Provide the (X, Y) coordinate of the cell's center where the given text is located.  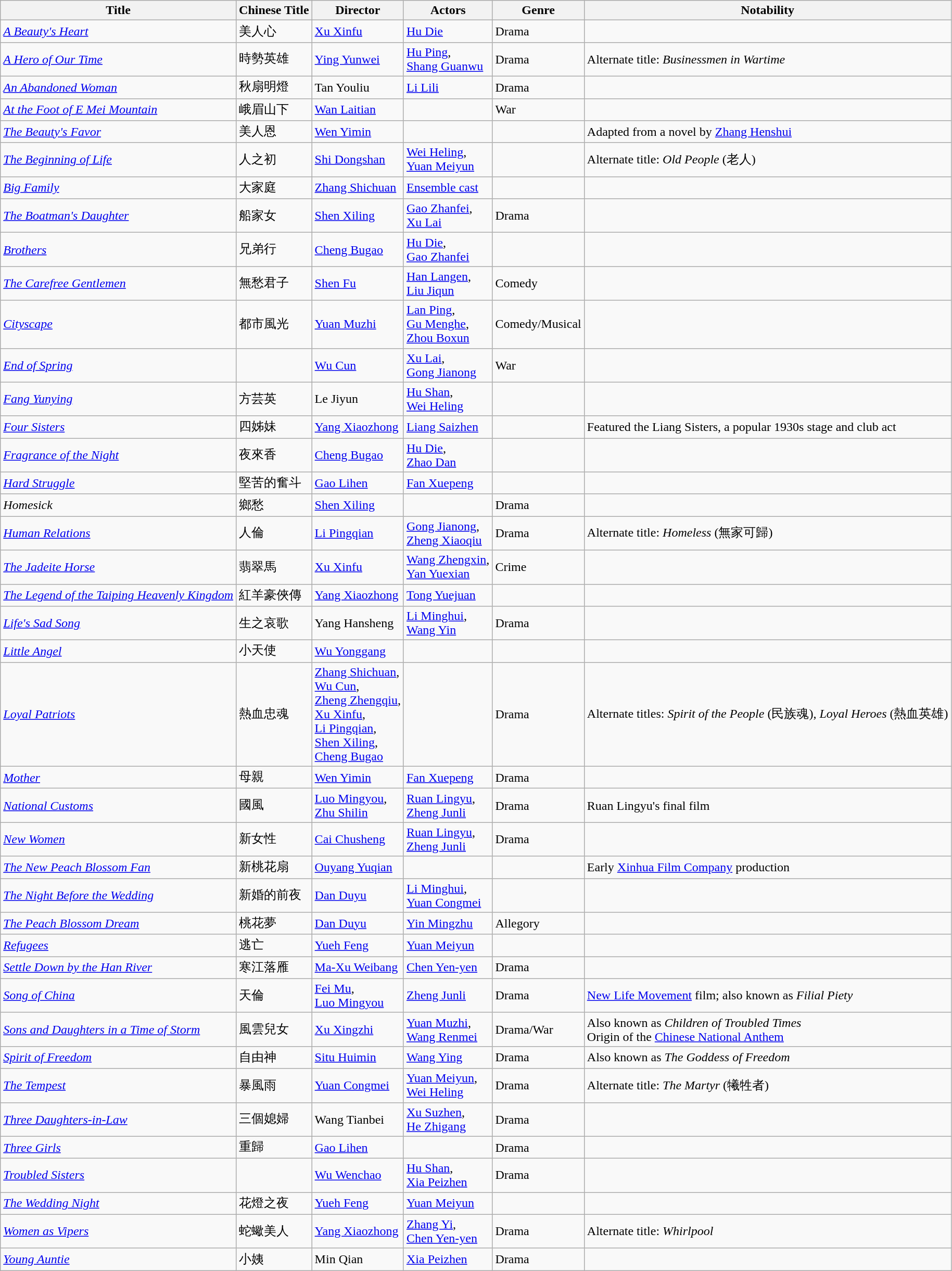
三個媳婦 (274, 1119)
Yuan Muzhi (358, 324)
Zhang Shichuan (358, 187)
Yuan Muzhi,Wang Renmei (448, 1029)
Hu Die,Gao Zhanfei (448, 250)
Tan Youliu (358, 87)
熱血忠魂 (274, 714)
時勢英雄 (274, 59)
Situ Huimin (358, 1058)
四姊妹 (274, 427)
Li Lili (448, 87)
Hu Die (448, 31)
Fei Mu,Luo Mingyou (358, 995)
Alternate title: Homeless (無家可歸) (767, 533)
夜來香 (274, 455)
The New Peach Blossom Fan (119, 867)
Yuan Meiyun,Wei Heling (448, 1086)
逃亡 (274, 945)
Fang Yunying (119, 399)
Three Girls (119, 1147)
Yin Mingzhu (448, 923)
Hu Shan,Wei Heling (448, 399)
Spirit of Freedom (119, 1058)
Early Xinhua Film Company production (767, 867)
Luo Mingyou,Zhu Shilin (358, 806)
新桃花扇 (274, 867)
自由神 (274, 1058)
Fragrance of the Night (119, 455)
Hu Die,Zhao Dan (448, 455)
Alternate title: Old People (老人) (767, 159)
Allegory (538, 923)
Human Relations (119, 533)
Hu Shan,Xia Peizhen (448, 1175)
Li Pingqian (358, 533)
The Boatman's Daughter (119, 215)
Gong Jianong,Zheng Xiaoqiu (448, 533)
Alternate title: The Martyr (犧牲者) (767, 1086)
Shen Fu (358, 283)
Genre (538, 10)
Gao Zhanfei,Xu Lai (448, 215)
Zheng Junli (448, 995)
兄弟行 (274, 250)
鄉愁 (274, 505)
Wang Tianbei (358, 1119)
The Legend of the Taiping Heavenly Kingdom (119, 595)
秋扇明燈 (274, 87)
Li Minghui,Wang Yin (448, 624)
Ying Yunwei (358, 59)
Alternate title: Whirlpool (767, 1231)
蛇蠍美人 (274, 1231)
新女性 (274, 839)
Four Sisters (119, 427)
Ma-Xu Weibang (358, 968)
Also known as The Goddess of Freedom (767, 1058)
Min Qian (358, 1260)
Young Auntie (119, 1260)
Shi Dongshan (358, 159)
Three Daughters-in-Law (119, 1119)
小天使 (274, 652)
紅羊豪俠傳 (274, 595)
國風 (274, 806)
Ensemble cast (448, 187)
Wu Wenchao (358, 1175)
New Women (119, 839)
Ouyang Yuqian (358, 867)
Yang Hansheng (358, 624)
人之初 (274, 159)
Big Family (119, 187)
Ruan Lingyu's final film (767, 806)
桃花夢 (274, 923)
Lan Ping,Gu Menghe,Zhou Boxun (448, 324)
Refugees (119, 945)
Xu Suzhen,He Zhigang (448, 1119)
Xu Xingzhi (358, 1029)
Featured the Liang Sisters, a popular 1930s stage and club act (767, 427)
花燈之夜 (274, 1203)
Hu Ping,Shang Guanwu (448, 59)
New Life Movement film; also known as Filial Piety (767, 995)
Title (119, 10)
峨眉山下 (274, 109)
美人心 (274, 31)
方芸英 (274, 399)
寒江落雁 (274, 968)
Li Minghui,Yuan Congmei (448, 895)
Xia Peizhen (448, 1260)
翡翠馬 (274, 567)
Life's Sad Song (119, 624)
Troubled Sisters (119, 1175)
Actors (448, 10)
Alternate titles: Spirit of the People (民族魂), Loyal Heroes (熱血英雄) (767, 714)
National Customs (119, 806)
Wan Laitian (358, 109)
堅苦的奮斗 (274, 483)
生之哀歌 (274, 624)
船家女 (274, 215)
Liang Saizhen (448, 427)
Yuan Congmei (358, 1086)
Adapted from a novel by Zhang Henshui (767, 132)
Wang Zhengxin,Yan Yuexian (448, 567)
The Jadeite Horse (119, 567)
Wu Cun (358, 365)
Notability (767, 10)
重歸 (274, 1147)
The Carefree Gentlemen (119, 283)
Wu Yonggang (358, 652)
A Hero of Our Time (119, 59)
Hard Struggle (119, 483)
Also known as Children of Troubled Times Origin of the Chinese National Anthem (767, 1029)
Little Angel (119, 652)
End of Spring (119, 365)
Chinese Title (274, 10)
Brothers (119, 250)
Tong Yuejuan (448, 595)
Drama/War (538, 1029)
母親 (274, 778)
風雲兒女 (274, 1029)
Sons and Daughters in a Time of Storm (119, 1029)
The Beginning of Life (119, 159)
Women as Vipers (119, 1231)
Loyal Patriots (119, 714)
美人恩 (274, 132)
Homesick (119, 505)
Alternate title: Businessmen in Wartime (767, 59)
Xu Lai,Gong Jianong (448, 365)
天倫 (274, 995)
Song of China (119, 995)
The Wedding Night (119, 1203)
Wang Ying (448, 1058)
The Beauty's Favor (119, 132)
新婚的前夜 (274, 895)
小姨 (274, 1260)
Zhang Yi,Chen Yen-yen (448, 1231)
Comedy (538, 283)
Director (358, 10)
大家庭 (274, 187)
Chen Yen-yen (448, 968)
暴風雨 (274, 1086)
Cai Chusheng (358, 839)
Comedy/Musical (538, 324)
都市風光 (274, 324)
The Peach Blossom Dream (119, 923)
人倫 (274, 533)
Zhang Shichuan,Wu Cun,Zheng Zhengqiu,Xu Xinfu,Li Pingqian,Shen Xiling,Cheng Bugao (358, 714)
At the Foot of E Mei Mountain (119, 109)
Wei Heling,Yuan Meiyun (448, 159)
An Abandoned Woman (119, 87)
A Beauty's Heart (119, 31)
Settle Down by the Han River (119, 968)
Crime (538, 567)
Cityscape (119, 324)
Han Langen,Liu Jiqun (448, 283)
無愁君子 (274, 283)
The Tempest (119, 1086)
Le Jiyun (358, 399)
The Night Before the Wedding (119, 895)
Mother (119, 778)
